Locate the cell with the specified text and output its (x, y) center coordinate. 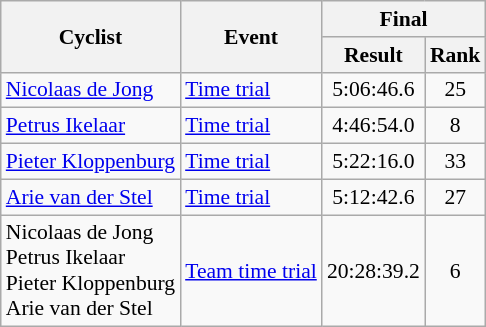
Arie van der Stel (90, 197)
Pieter Kloppenburg (90, 162)
6 (456, 271)
5:22:16.0 (374, 162)
Team time trial (251, 271)
Petrus Ikelaar (90, 126)
Cyclist (90, 36)
27 (456, 197)
20:28:39.2 (374, 271)
5:12:42.6 (374, 197)
5:06:46.6 (374, 90)
Result (374, 55)
25 (456, 90)
Nicolaas de Jong Petrus Ikelaar Pieter Kloppenburg Arie van der Stel (90, 271)
Rank (456, 55)
Event (251, 36)
33 (456, 162)
4:46:54.0 (374, 126)
8 (456, 126)
Nicolaas de Jong (90, 90)
Final (404, 19)
